Scan for the cell matching the given text and deliver its [X, Y] coordinate at center. 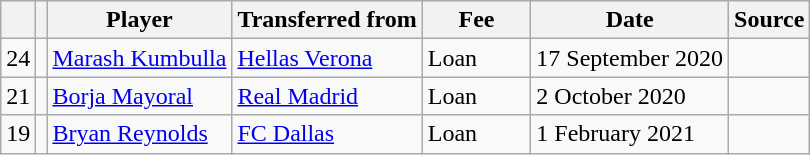
Player [140, 20]
Source [770, 20]
Fee [476, 20]
19 [18, 134]
17 September 2020 [630, 58]
Borja Mayoral [140, 96]
24 [18, 58]
21 [18, 96]
FC Dallas [327, 134]
2 October 2020 [630, 96]
Bryan Reynolds [140, 134]
Date [630, 20]
Transferred from [327, 20]
Hellas Verona [327, 58]
Marash Kumbulla [140, 58]
Real Madrid [327, 96]
1 February 2021 [630, 134]
